Provide the [X, Y] coordinate of the cell's center where the given text is located.  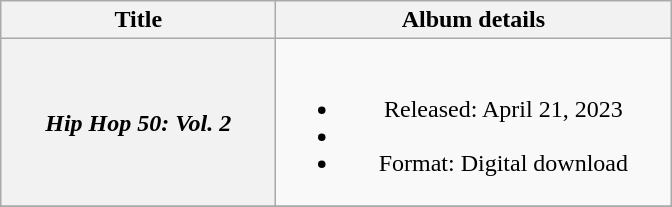
Title [138, 20]
Released: April 21, 2023Format: Digital download [474, 122]
Album details [474, 20]
Hip Hop 50: Vol. 2 [138, 122]
